Detect which cell encompasses the target text, then output its (X, Y) center coordinate. 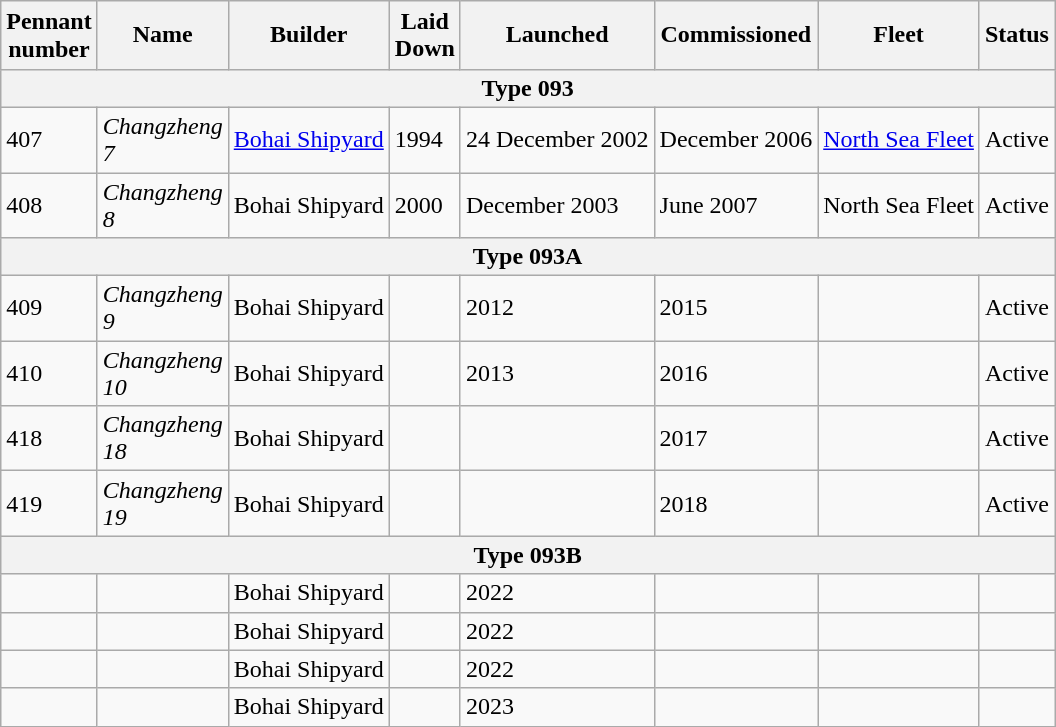
Changzheng9 (162, 308)
419 (49, 504)
Type 093B (528, 555)
407 (49, 140)
418 (49, 438)
December 2003 (557, 204)
409 (49, 308)
Fleet (899, 36)
Changzheng19 (162, 504)
Name (162, 36)
Commissioned (736, 36)
Pennant number (49, 36)
Type 093A (528, 257)
410 (49, 374)
Changzheng8 (162, 204)
Changzheng18 (162, 438)
408 (49, 204)
December 2006 (736, 140)
2023 (557, 707)
June 2007 (736, 204)
LaidDown (424, 36)
2016 (736, 374)
Status (1016, 36)
2012 (557, 308)
2017 (736, 438)
2000 (424, 204)
2018 (736, 504)
Type 093 (528, 88)
Launched (557, 36)
24 December 2002 (557, 140)
Changzheng7 (162, 140)
Builder (308, 36)
1994 (424, 140)
2013 (557, 374)
Changzheng10 (162, 374)
2015 (736, 308)
